From the cell containing the given text, extract its center point as [X, Y] coordinate. 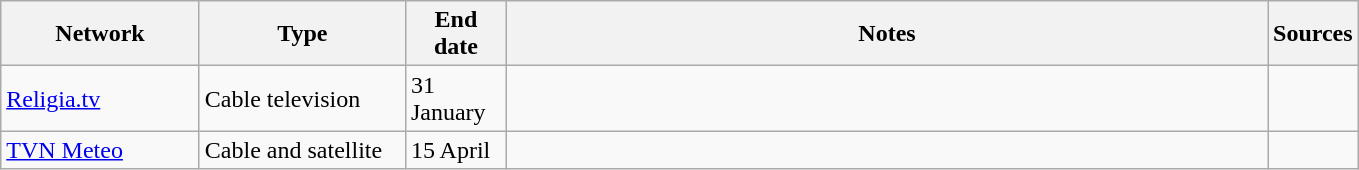
Network [100, 34]
Religia.tv [100, 98]
Cable television [302, 98]
31 January [456, 98]
End date [456, 34]
Cable and satellite [302, 150]
15 April [456, 150]
Type [302, 34]
Notes [886, 34]
Sources [1314, 34]
TVN Meteo [100, 150]
